Determine the (X, Y) coordinate at the center of the cell enclosing the given text.  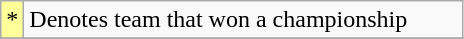
Denotes team that won a championship (243, 20)
* (12, 20)
